Pinpoint the cell where the given text exists, returning its (x, y) midpoint coordinate. 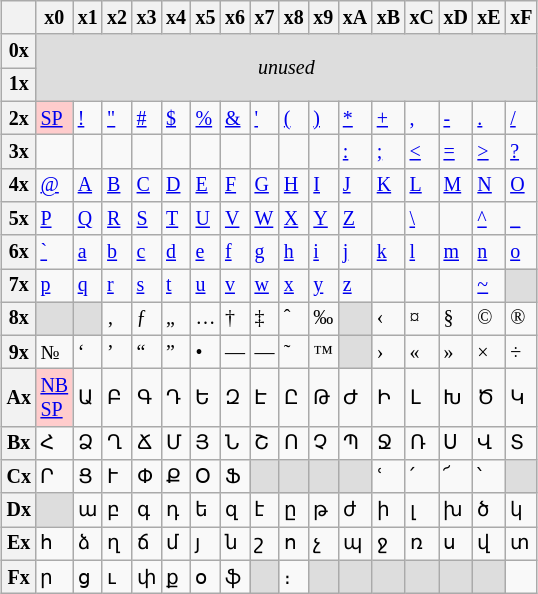
6x (19, 252)
Ւ (116, 476)
xA (355, 18)
T (176, 218)
l (422, 252)
„ (176, 318)
ռ (422, 544)
F (234, 184)
։ (294, 576)
P (54, 218)
ն (234, 544)
Մ (176, 442)
i (324, 252)
f (234, 252)
ա (88, 510)
m (456, 252)
r (116, 284)
• (206, 352)
‹ (388, 318)
W (264, 218)
~ (490, 284)
c (146, 252)
Ո (294, 442)
B (116, 184)
Ձ (88, 442)
Ե (206, 398)
x (294, 284)
ս (456, 544)
ո (294, 544)
xC (422, 18)
« (422, 352)
¤ (422, 318)
է (264, 510)
4x (19, 184)
p (54, 284)
մ (176, 544)
խ (456, 510)
1x (19, 84)
x3 (146, 18)
Գ (146, 398)
x7 (264, 18)
% (206, 118)
$ (176, 118)
Պ (355, 442)
ճ (146, 544)
Z (355, 218)
ը (294, 510)
x1 (88, 18)
վ (490, 544)
կ (521, 510)
Ax (19, 398)
Bx (19, 442)
Ջ (388, 442)
n (490, 252)
Fx (19, 576)
S (146, 218)
_ (521, 218)
- (456, 118)
NBSP (54, 398)
զ (234, 510)
> (490, 152)
xD (456, 18)
b (116, 252)
( (294, 118)
ƒ (146, 318)
\ (422, 218)
՜ (456, 476)
8x (19, 318)
շ (264, 544)
Բ (116, 398)
L (422, 184)
ձ (88, 544)
O (521, 184)
" (116, 118)
‡ (264, 318)
Ծ (490, 398)
e (206, 252)
Կ (521, 398)
№ (54, 352)
x2 (116, 18)
^ (490, 218)
R (116, 218)
§ (456, 318)
ր (54, 576)
ղ (116, 544)
5x (19, 218)
Չ (324, 442)
j (355, 252)
` (54, 252)
Տ (521, 442)
w (264, 284)
յ (206, 544)
Ֆ (234, 476)
ե (206, 510)
… (206, 318)
փ (146, 576)
Դ (176, 398)
հ (54, 544)
Լ (422, 398)
ծ (490, 510)
q (88, 284)
& (234, 118)
˜ (294, 352)
Ք (176, 476)
թ (324, 510)
Է (264, 398)
? (521, 152)
ց (88, 576)
Cx (19, 476)
t (176, 284)
ի (388, 510)
x5 (206, 18)
J (355, 184)
գ (146, 510)
Ժ (355, 398)
k (388, 252)
Յ (206, 442)
’ (116, 352)
E (206, 184)
7x (19, 284)
ՙ (388, 476)
* (355, 118)
, (422, 118)
× (490, 352)
M (456, 184)
xB (388, 18)
Խ (456, 398)
տ (521, 544)
I (324, 184)
x6 (234, 18)
h (294, 252)
Ա (88, 398)
Զ (234, 398)
z (355, 284)
օ (206, 576)
Q (88, 218)
Ս (456, 442)
G (264, 184)
Ex (19, 544)
unused (286, 68)
N (490, 184)
‘ (88, 352)
; (388, 152)
d (176, 252)
Ց (88, 476)
# (146, 118)
/ (521, 118)
բ (116, 510)
x4 (176, 18)
u (206, 284)
s (146, 284)
xE (490, 18)
C (146, 184)
Ն (234, 442)
@ (54, 184)
! (88, 118)
՝ (490, 476)
Y (324, 218)
՛ (422, 476)
x0 (54, 18)
Թ (324, 398)
ˆ (294, 318)
a (88, 252)
SP (54, 118)
Ճ (146, 442)
ւ (116, 576)
պ (355, 544)
y (324, 284)
Վ (490, 442)
® (521, 318)
A (88, 184)
9x (19, 352)
” (176, 352)
x8 (294, 18)
= (456, 152)
Ղ (116, 442)
g (264, 252)
) (324, 118)
2x (19, 118)
Օ (206, 476)
† (234, 318)
H (294, 184)
+ (388, 118)
Ի (388, 398)
» (456, 352)
չ (324, 544)
ֆ (234, 576)
K (388, 184)
U (206, 218)
V (234, 218)
ժ (355, 510)
© (490, 318)
X (294, 218)
' (264, 118)
x9 (324, 18)
3x (19, 152)
դ (176, 510)
Հ (54, 442)
: (355, 152)
÷ (521, 352)
լ (422, 510)
v (234, 284)
Ռ (422, 442)
< (422, 152)
ջ (388, 544)
D (176, 184)
Dx (19, 510)
xF (521, 18)
Ը (294, 398)
Շ (264, 442)
Ր (54, 476)
‰ (324, 318)
“ (146, 352)
‚ (116, 318)
ք (176, 576)
. (490, 118)
› (388, 352)
™ (324, 352)
Փ (146, 476)
0x (19, 50)
o (521, 252)
